Return [x, y] of the center of cell containing provided text 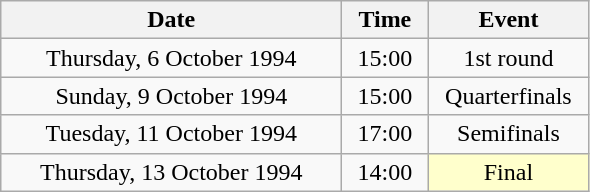
Quarterfinals [508, 96]
Event [508, 20]
Time [385, 20]
14:00 [385, 172]
Final [508, 172]
Tuesday, 11 October 1994 [172, 134]
1st round [508, 58]
17:00 [385, 134]
Thursday, 6 October 1994 [172, 58]
Semifinals [508, 134]
Date [172, 20]
Sunday, 9 October 1994 [172, 96]
Thursday, 13 October 1994 [172, 172]
